Capture the cell that displays the provided text and extract its [x, y] central coordinate. 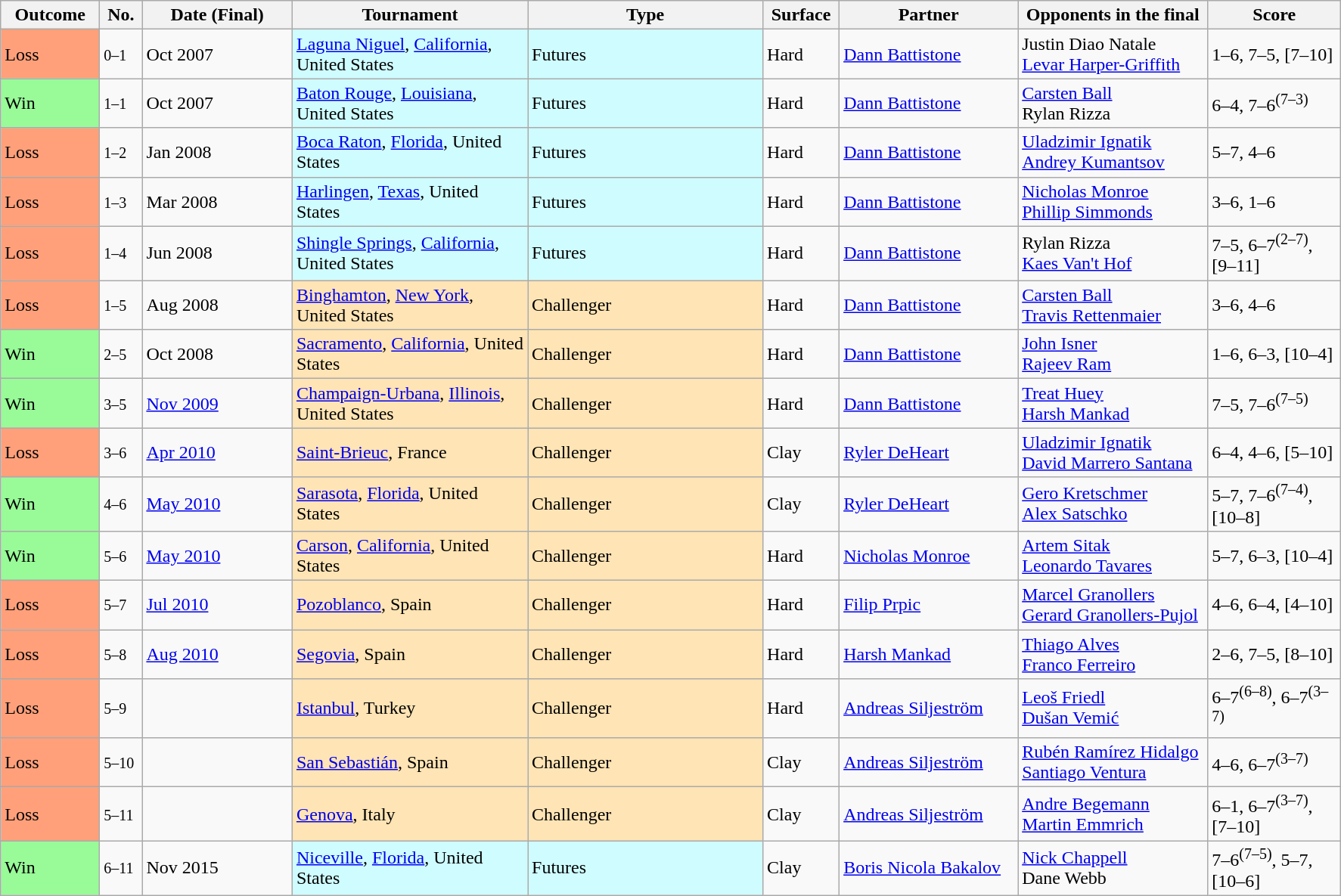
Jan 2008 [218, 153]
0–1 [121, 54]
1–6, 6–3, [10–4] [1274, 354]
Apr 2010 [218, 452]
Jul 2010 [218, 605]
3–6, 4–6 [1274, 305]
Artem Sitak Leonardo Tavares [1113, 555]
Partner [929, 15]
Oct 2008 [218, 354]
1–6, 7–5, [7–10] [1274, 54]
5–7, 4–6 [1274, 153]
1–3 [121, 201]
Boca Raton, Florida, United States [410, 153]
4–6 [121, 504]
Uladzimir Ignatik David Marrero Santana [1113, 452]
Baton Rouge, Louisiana, United States [410, 103]
7–5, 7–6(7–5) [1274, 404]
Thiago Alves Franco Ferreiro [1113, 655]
4–6, 6–4, [4–10] [1274, 605]
Niceville, Florida, United States [410, 868]
2–5 [121, 354]
5–9 [121, 708]
Carson, California, United States [410, 555]
6–4, 4–6, [5–10] [1274, 452]
Type [646, 15]
Shingle Springs, California, United States [410, 253]
5–8 [121, 655]
John Isner Rajeev Ram [1113, 354]
Nick Chappell Dane Webb [1113, 868]
Segovia, Spain [410, 655]
Genova, Italy [410, 814]
Nicholas Monroe Phillip Simmonds [1113, 201]
3–5 [121, 404]
No. [121, 15]
3–6 [121, 452]
6–4, 7–6(7–3) [1274, 103]
Treat Huey Harsh Mankad [1113, 404]
Andre Begemann Martin Emmrich [1113, 814]
1–4 [121, 253]
Marcel Granollers Gerard Granollers-Pujol [1113, 605]
Istanbul, Turkey [410, 708]
Opponents in the final [1113, 15]
5–7 [121, 605]
Gero Kretschmer Alex Satschko [1113, 504]
Nov 2009 [218, 404]
Aug 2010 [218, 655]
Justin Diao Natale Levar Harper-Griffith [1113, 54]
San Sebastián, Spain [410, 762]
Sarasota, Florida, United States [410, 504]
5–11 [121, 814]
Saint-Brieuc, France [410, 452]
Harlingen, Texas, United States [410, 201]
Boris Nicola Bakalov [929, 868]
Date (Final) [218, 15]
Laguna Niguel, California, United States [410, 54]
Rubén Ramírez Hidalgo Santiago Ventura [1113, 762]
Score [1274, 15]
Leoš Friedl Dušan Vemić [1113, 708]
6–7(6–8), 6–7(3–7) [1274, 708]
Binghamton, New York, United States [410, 305]
1–1 [121, 103]
1–5 [121, 305]
4–6, 6–7(3–7) [1274, 762]
7–6(7–5), 5–7, [10–6] [1274, 868]
Rylan Rizza Kaes Van't Hof [1113, 253]
Sacramento, California, United States [410, 354]
Carsten Ball Rylan Rizza [1113, 103]
Mar 2008 [218, 201]
7–5, 6–7(2–7), [9–11] [1274, 253]
6–1, 6–7(3–7), [7–10] [1274, 814]
2–6, 7–5, [8–10] [1274, 655]
1–2 [121, 153]
Uladzimir Ignatik Andrey Kumantsov [1113, 153]
5–6 [121, 555]
Pozoblanco, Spain [410, 605]
5–7, 7–6(7–4), [10–8] [1274, 504]
Aug 2008 [218, 305]
Carsten Ball Travis Rettenmaier [1113, 305]
Nicholas Monroe [929, 555]
Filip Prpic [929, 605]
Jun 2008 [218, 253]
Surface [802, 15]
Champaign-Urbana, Illinois, United States [410, 404]
Harsh Mankad [929, 655]
5–7, 6–3, [10–4] [1274, 555]
Nov 2015 [218, 868]
5–10 [121, 762]
6–11 [121, 868]
Outcome [50, 15]
Tournament [410, 15]
3–6, 1–6 [1274, 201]
